For the text-containing cell, return its midpoint in (X, Y) coordinate format. 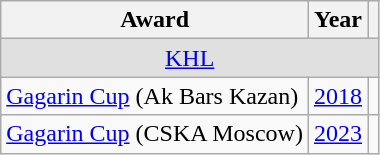
Year (338, 20)
Award (155, 20)
Gagarin Cup (CSKA Moscow) (155, 134)
Gagarin Cup (Ak Bars Kazan) (155, 96)
KHL (190, 58)
2018 (338, 96)
2023 (338, 134)
